Return (x, y) of the center of cell containing provided text 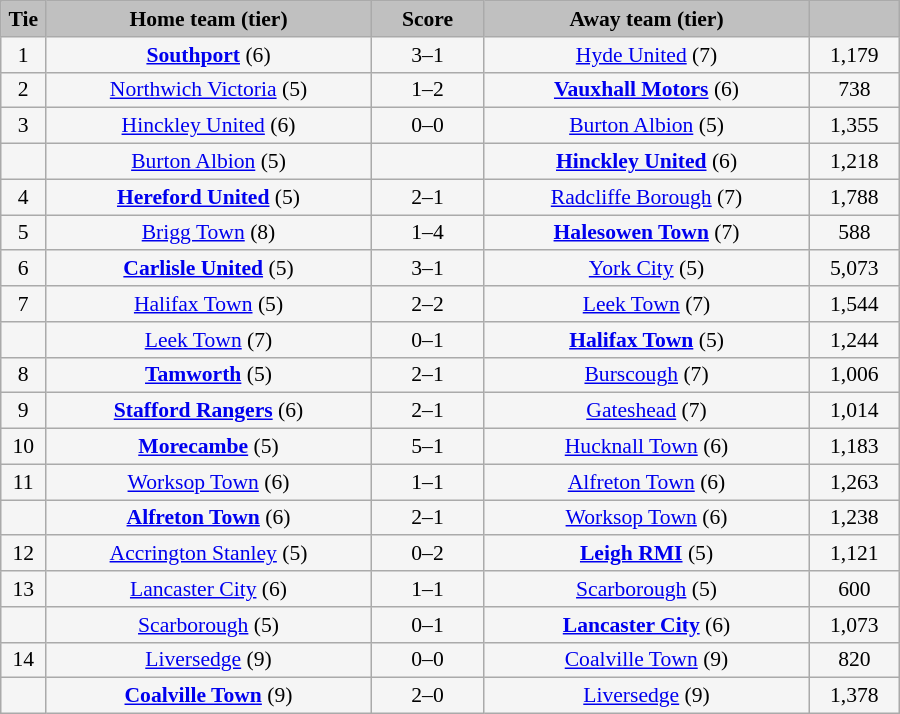
13 (24, 589)
1–2 (427, 90)
5 (24, 233)
Halesowen Town (7) (647, 233)
Tamworth (5) (209, 375)
1,179 (854, 55)
Hereford United (5) (209, 197)
1–4 (427, 233)
Stafford Rangers (6) (209, 411)
1,183 (854, 447)
600 (854, 589)
1,263 (854, 482)
1,014 (854, 411)
Northwich Victoria (5) (209, 90)
Score (427, 19)
820 (854, 660)
12 (24, 554)
1,073 (854, 625)
0–2 (427, 554)
Accrington Stanley (5) (209, 554)
Home team (tier) (209, 19)
4 (24, 197)
6 (24, 269)
Away team (tier) (647, 19)
Burscough (7) (647, 375)
1,544 (854, 304)
1,238 (854, 518)
1,121 (854, 554)
Hucknall Town (6) (647, 447)
1,788 (854, 197)
2–2 (427, 304)
738 (854, 90)
Tie (24, 19)
1,378 (854, 696)
5–1 (427, 447)
14 (24, 660)
1,218 (854, 162)
York City (5) (647, 269)
Southport (6) (209, 55)
9 (24, 411)
1,244 (854, 340)
588 (854, 233)
5,073 (854, 269)
Vauxhall Motors (6) (647, 90)
3 (24, 126)
8 (24, 375)
Gateshead (7) (647, 411)
Radcliffe Borough (7) (647, 197)
2–0 (427, 696)
1,006 (854, 375)
7 (24, 304)
1 (24, 55)
Brigg Town (8) (209, 233)
Hyde United (7) (647, 55)
11 (24, 482)
Morecambe (5) (209, 447)
Carlisle United (5) (209, 269)
Leigh RMI (5) (647, 554)
1,355 (854, 126)
10 (24, 447)
2 (24, 90)
